Detect which cell encompasses the target text, then output its [x, y] center coordinate. 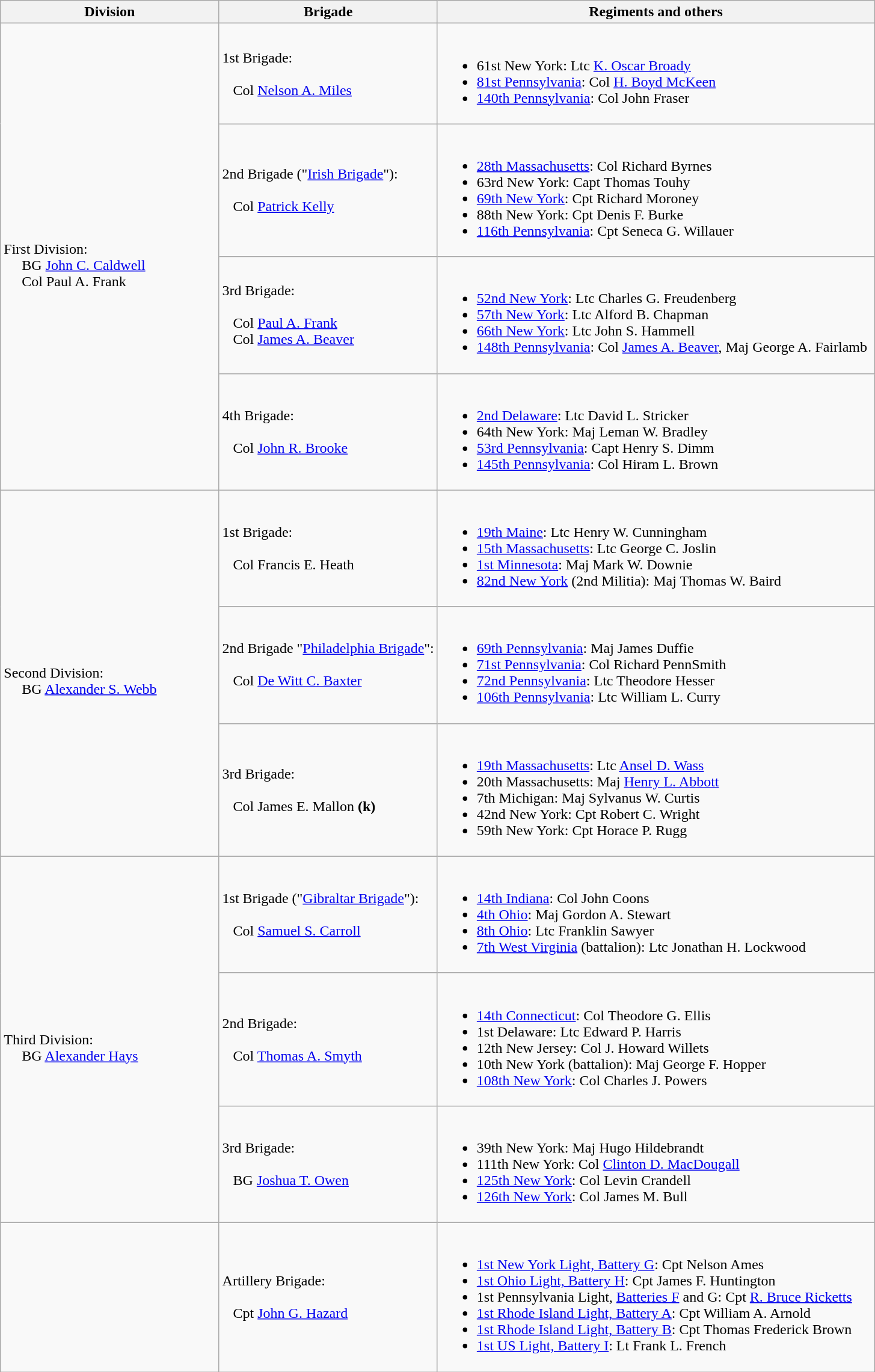
2nd Brigade ("Irish Brigade"): Col Patrick Kelly [328, 190]
2nd Brigade "Philadelphia Brigade": Col De Witt C. Baxter [328, 665]
3rd Brigade: Col Paul A. Frank Col James A. Beaver [328, 315]
3rd Brigade: Col James E. Mallon (k) [328, 790]
61st New York: Ltc K. Oscar Broady81st Pennsylvania: Col H. Boyd McKeen140th Pennsylvania: Col John Fraser [655, 73]
2nd Delaware: Ltc David L. Stricker64th New York: Maj Leman W. Bradley53rd Pennsylvania: Capt Henry S. Dimm145th Pennsylvania: Col Hiram L. Brown [655, 432]
Regiments and others [655, 12]
1st Brigade: Col Francis E. Heath [328, 548]
3rd Brigade: BG Joshua T. Owen [328, 1164]
Artillery Brigade: Cpt John G. Hazard [328, 1297]
First Division: BG John C. Caldwell Col Paul A. Frank [109, 257]
Second Division: BG Alexander S. Webb [109, 673]
1st Brigade: Col Nelson A. Miles [328, 73]
Division [109, 12]
1st Brigade ("Gibraltar Brigade"): Col Samuel S. Carroll [328, 914]
39th New York: Maj Hugo Hildebrandt111th New York: Col Clinton D. MacDougall125th New York: Col Levin Crandell126th New York: Col James M. Bull [655, 1164]
14th Indiana: Col John Coons4th Ohio: Maj Gordon A. Stewart8th Ohio: Ltc Franklin Sawyer7th West Virginia (battalion): Ltc Jonathan H. Lockwood [655, 914]
Third Division: BG Alexander Hays [109, 1039]
2nd Brigade: Col Thomas A. Smyth [328, 1039]
Brigade [328, 12]
4th Brigade: Col John R. Brooke [328, 432]
